Scan for the cell matching the given text and deliver its (x, y) coordinate at center. 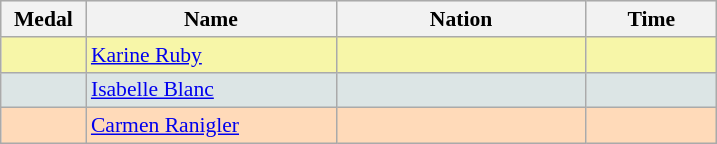
Time (651, 19)
Nation (461, 19)
Name (211, 19)
Karine Ruby (211, 55)
Carmen Ranigler (211, 126)
Isabelle Blanc (211, 90)
Medal (44, 19)
